Provide the (X, Y) coordinate of the cell's center where the given text is located.  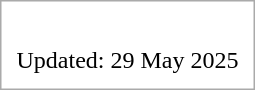
Updated: 29 May 2025 (128, 60)
